Output the (X, Y) coordinate of the center of the cell containing the given text.  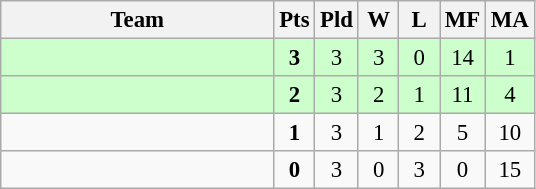
Pld (337, 20)
Pts (294, 20)
5 (463, 133)
MF (463, 20)
L (420, 20)
11 (463, 95)
MA (510, 20)
14 (463, 58)
W (378, 20)
4 (510, 95)
15 (510, 170)
Team (138, 20)
10 (510, 133)
